Determine the (x, y) coordinate at the center of the cell enclosing the given text.  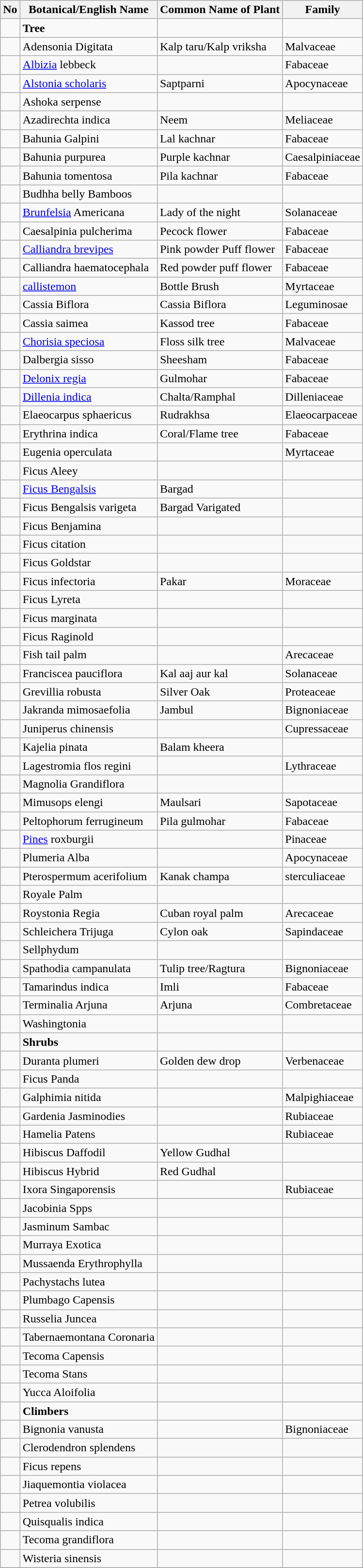
Grevillia robusta (88, 692)
Caesalpiniaceae (323, 157)
Sheesham (220, 360)
Pila gulmohar (220, 821)
Bottle Brush (220, 286)
Botanical/English Name (88, 10)
Sellphydum (88, 950)
Plumbago Capensis (88, 1300)
Bahunia Galpini (88, 139)
Ficus Bengalsis varigeta (88, 507)
Ficus Goldstar (88, 563)
Ficus Aleey (88, 470)
Kalp taru/Kalp vriksha (220, 47)
Yucca Aloifolia (88, 1392)
Dilleniaceae (323, 397)
Ficus Bengalsis (88, 489)
Lal kachnar (220, 139)
Ficus infectoria (88, 581)
Brunfelsia Americana (88, 212)
Delonix regia (88, 378)
Bahunia purpurea (88, 157)
Spathodia campanulata (88, 968)
Tabernaemontana Coronaria (88, 1337)
Verbenaceae (323, 1060)
sterculiaceae (323, 876)
Eugenia operculata (88, 452)
Meliaceae (323, 120)
Proteaceae (323, 692)
Jakranda mimosaefolia (88, 710)
callistemon (88, 286)
Bargad Varigated (220, 507)
Russelia Juncea (88, 1319)
Dillenia indica (88, 397)
Alstonia scholaris (88, 83)
Franciscea pauciflora (88, 673)
Ficus Benjamina (88, 526)
Cuban royal palm (220, 913)
Adensonia Digitata (88, 47)
Roystonia Regia (88, 913)
Chorisia speciosa (88, 342)
Bahunia tomentosa (88, 175)
Shrubs (88, 1042)
Tecoma Capensis (88, 1355)
Ficus marginata (88, 618)
Ficus Raginold (88, 637)
Elaeocarpus sphaericus (88, 415)
Pila kachnar (220, 175)
Caesalpinia pulcherima (88, 231)
Fish tail palm (88, 655)
Pinaceae (323, 839)
Kajelia pinata (88, 747)
Climbers (88, 1411)
Malpighiaceae (323, 1097)
Mimusops elengi (88, 802)
Cassia saimea (88, 323)
Imli (220, 987)
Sapindaceae (323, 931)
Neem (220, 120)
Purple kachnar (220, 157)
Rudrakhsa (220, 415)
Hibiscus Hybrid (88, 1171)
Mussaenda Erythrophylla (88, 1263)
Clerodendron splendens (88, 1448)
Tecoma Stans (88, 1374)
Ficus repens (88, 1466)
Schleichera Trijuga (88, 931)
Pterospermum acerifolium (88, 876)
Yellow Gudhal (220, 1153)
Combretaceae (323, 1005)
Sapotaceae (323, 802)
Common Name of Plant (220, 10)
Kal aaj aur kal (220, 673)
Lady of the night (220, 212)
Duranta plumeri (88, 1060)
Ixora Singaporensis (88, 1190)
Floss silk tree (220, 342)
Ashoka serpense (88, 102)
Red Gudhal (220, 1171)
Ficus citation (88, 544)
Silver Oak (220, 692)
Tree (88, 28)
Gardenia Jasminodies (88, 1116)
Balam kheera (220, 747)
Tulip tree/Ragtura (220, 968)
Arjuna (220, 1005)
Azadirechta indica (88, 120)
Tamarindus indica (88, 987)
Jambul (220, 710)
Juniperus chinensis (88, 729)
Ficus Panda (88, 1079)
Maulsari (220, 802)
Quisqualis indica (88, 1521)
Dalbergia sisso (88, 360)
Jiaquemontia violacea (88, 1485)
Peltophorum ferrugineum (88, 821)
Golden dew drop (220, 1060)
Jacobinia Spps (88, 1208)
Pakar (220, 581)
Calliandra haematocephala (88, 268)
Elaeocarpaceae (323, 415)
Hamelia Patens (88, 1134)
Pachystachs lutea (88, 1282)
Calliandra brevipes (88, 249)
Galphimia nitida (88, 1097)
Ficus Lyreta (88, 600)
Albizia lebbeck (88, 65)
No (10, 10)
Tecoma grandiflora (88, 1540)
Petrea volubilis (88, 1503)
Cylon oak (220, 931)
Hibiscus Daffodil (88, 1153)
Bignonia vanusta (88, 1429)
Plumeria Alba (88, 858)
Cupressaceae (323, 729)
Kanak champa (220, 876)
Royale Palm (88, 895)
Red powder puff flower (220, 268)
Lagestromia flos regini (88, 765)
Coral/Flame tree (220, 434)
Magnolia Grandiflora (88, 784)
Murraya Exotica (88, 1245)
Lythraceae (323, 765)
Erythrina indica (88, 434)
Saptparni (220, 83)
Terminalia Arjuna (88, 1005)
Jasminum Sambac (88, 1226)
Wisteria sinensis (88, 1558)
Chalta/Ramphal (220, 397)
Pines roxburgii (88, 839)
Pink powder Puff flower (220, 249)
Gulmohar (220, 378)
Moraceae (323, 581)
Pecock flower (220, 231)
Washingtonia (88, 1024)
Budhha belly Bamboos (88, 194)
Leguminosae (323, 305)
Bargad (220, 489)
Kassod tree (220, 323)
Family (323, 10)
